Determine the (x, y) coordinate at the center of the cell enclosing the given text.  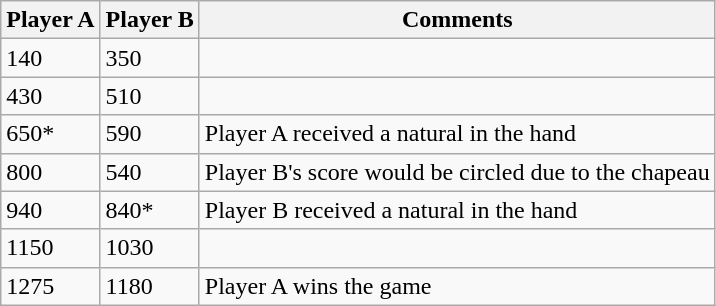
590 (150, 134)
Player B's score would be circled due to the chapeau (457, 172)
Player B received a natural in the hand (457, 210)
430 (50, 96)
Player A wins the game (457, 286)
840* (150, 210)
940 (50, 210)
Player B (150, 20)
Comments (457, 20)
510 (150, 96)
800 (50, 172)
1030 (150, 248)
Player A (50, 20)
1180 (150, 286)
Player A received a natural in the hand (457, 134)
140 (50, 58)
1275 (50, 286)
650* (50, 134)
1150 (50, 248)
540 (150, 172)
350 (150, 58)
